From the cell containing the given text, extract its center point as [x, y] coordinate. 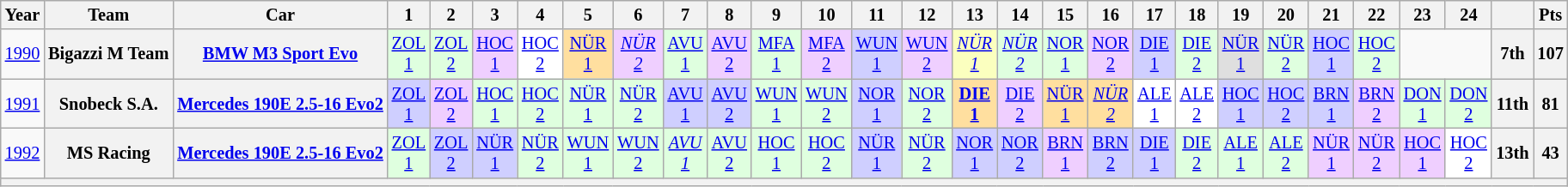
2 [450, 15]
1992 [22, 153]
Car [280, 15]
13 [975, 15]
17 [1154, 15]
Pts [1551, 15]
21 [1331, 15]
23 [1423, 15]
1991 [22, 104]
1990 [22, 54]
7 [684, 15]
5 [588, 15]
MFA2 [826, 54]
DON2 [1468, 104]
Team [108, 15]
12 [927, 15]
16 [1111, 15]
9 [776, 15]
13th [1512, 153]
15 [1066, 15]
Snobeck S.A. [108, 104]
1 [409, 15]
10 [826, 15]
19 [1241, 15]
22 [1377, 15]
6 [638, 15]
107 [1551, 54]
14 [1020, 15]
MFA1 [776, 54]
DON1 [1423, 104]
4 [540, 15]
8 [729, 15]
Bigazzi M Team [108, 54]
81 [1551, 104]
Year [22, 15]
24 [1468, 15]
11th [1512, 104]
20 [1286, 15]
7th [1512, 54]
11 [877, 15]
43 [1551, 153]
MS Racing [108, 153]
18 [1197, 15]
3 [495, 15]
BMW M3 Sport Evo [280, 54]
